Provide the (X, Y) coordinate of the cell's center where the given text is located.  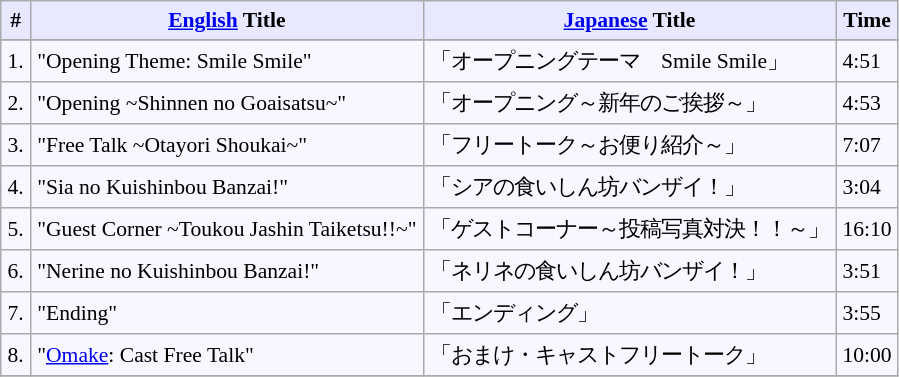
6. (16, 271)
5. (16, 229)
「おまけ・キャストフリートーク」 (629, 355)
8. (16, 355)
"Opening ~Shinnen no Goaisatsu~" (226, 103)
4:53 (868, 103)
16:10 (868, 229)
「フリートーク～お便り紹介～」 (629, 145)
"Guest Corner ~Toukou Jashin Taiketsu!!~" (226, 229)
"Nerine no Kuishinbou Banzai!" (226, 271)
3:04 (868, 187)
3. (16, 145)
2. (16, 103)
"Ending" (226, 313)
Japanese Title (629, 20)
「シアの食いしん坊バンザイ！」 (629, 187)
4:51 (868, 61)
「ネリネの食いしん坊バンザイ！」 (629, 271)
7:07 (868, 145)
7. (16, 313)
4. (16, 187)
"Free Talk ~Otayori Shoukai~" (226, 145)
3:51 (868, 271)
# (16, 20)
10:00 (868, 355)
"Opening Theme: Smile Smile" (226, 61)
「エンディング」 (629, 313)
English Title (226, 20)
1. (16, 61)
3:55 (868, 313)
「オープニングテーマ Smile Smile」 (629, 61)
Time (868, 20)
"Omake: Cast Free Talk" (226, 355)
「オープニング～新年のご挨拶～」 (629, 103)
"Sia no Kuishinbou Banzai!" (226, 187)
「ゲストコーナー～投稿写真対決！！～」 (629, 229)
